Determine the (X, Y) coordinate at the center of the cell enclosing the given text.  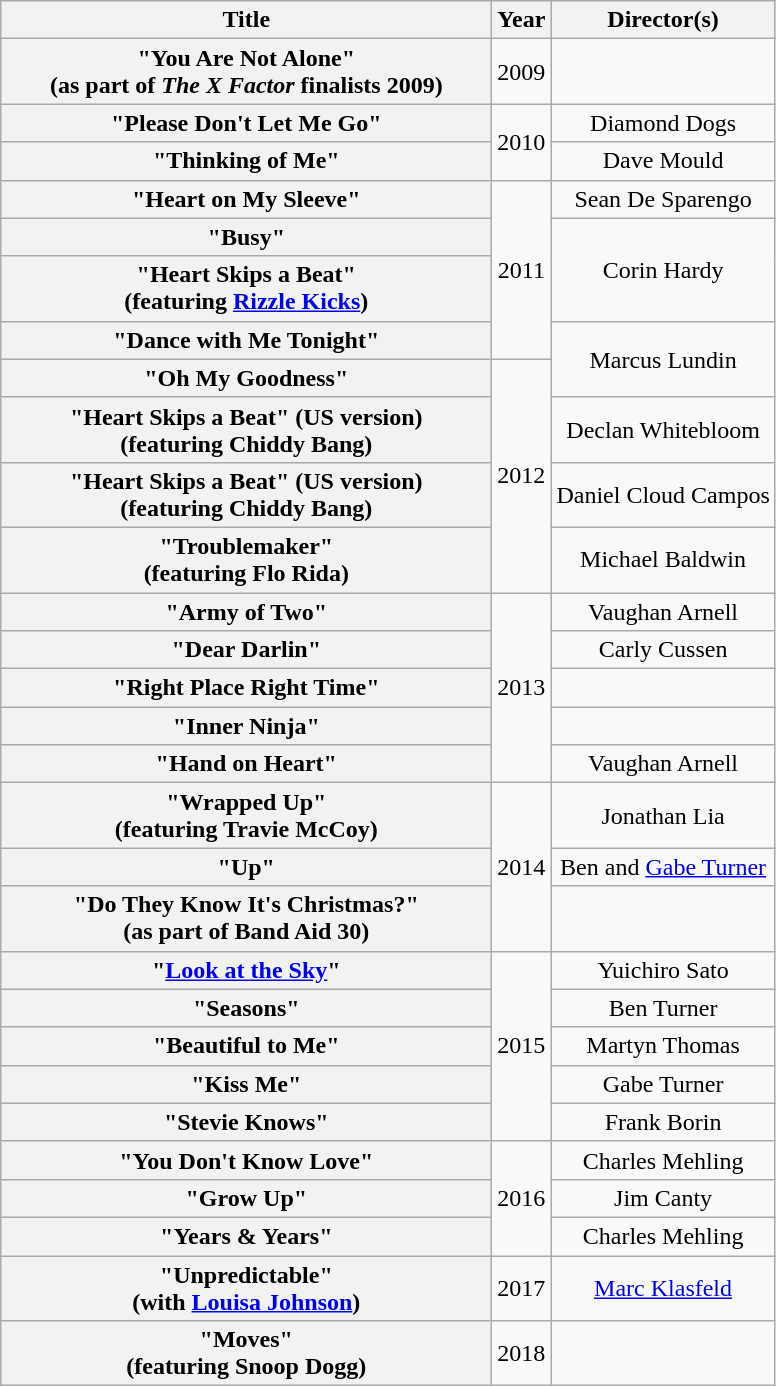
2016 (522, 1198)
Marcus Lundin (663, 359)
2011 (522, 270)
"Kiss Me" (246, 1084)
"Stevie Knows" (246, 1122)
Jonathan Lia (663, 816)
"Unpredictable"(with Louisa Johnson) (246, 1288)
Marc Klasfeld (663, 1288)
"Beautiful to Me" (246, 1046)
"Heart Skips a Beat"(featuring Rizzle Kicks) (246, 288)
Daniel Cloud Campos (663, 494)
"Heart on My Sleeve" (246, 199)
Corin Hardy (663, 270)
"Seasons" (246, 1008)
"You Don't Know Love" (246, 1160)
2012 (522, 476)
"Busy" (246, 237)
"Look at the Sky" (246, 970)
2009 (522, 72)
Martyn Thomas (663, 1046)
"Army of Two" (246, 611)
2018 (522, 1354)
"Grow Up" (246, 1198)
"Troublemaker"(featuring Flo Rida) (246, 560)
Ben and Gabe Turner (663, 867)
Declan Whitebloom (663, 430)
2017 (522, 1288)
"Do They Know It's Christmas?"(as part of Band Aid 30) (246, 918)
Director(s) (663, 20)
2013 (522, 687)
Diamond Dogs (663, 123)
"Years & Years" (246, 1236)
Yuichiro Sato (663, 970)
Gabe Turner (663, 1084)
"Please Don't Let Me Go" (246, 123)
2010 (522, 142)
Michael Baldwin (663, 560)
Frank Borin (663, 1122)
Carly Cussen (663, 650)
"Oh My Goodness" (246, 378)
Year (522, 20)
"Up" (246, 867)
Title (246, 20)
"Dear Darlin" (246, 650)
"You Are Not Alone"(as part of The X Factor finalists 2009) (246, 72)
2015 (522, 1046)
Jim Canty (663, 1198)
"Right Place Right Time" (246, 688)
"Thinking of Me" (246, 161)
Ben Turner (663, 1008)
Dave Mould (663, 161)
"Dance with Me Tonight" (246, 340)
"Moves"(featuring Snoop Dogg) (246, 1354)
"Inner Ninja" (246, 726)
2014 (522, 867)
Sean De Sparengo (663, 199)
"Wrapped Up"(featuring Travie McCoy) (246, 816)
"Hand on Heart" (246, 764)
